Return the (X, Y) coordinate for the center point of the cell that contains the specified text.  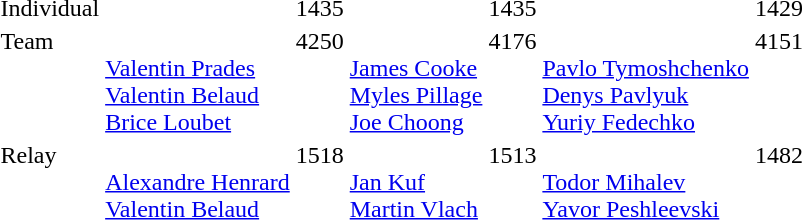
James CookeMyles PillageJoe Choong (416, 82)
Valentin PradesValentin BelaudBrice Loubet (198, 82)
4250 (320, 82)
4176 (512, 82)
Pavlo TymoshchenkoDenys PavlyukYuriy Fedechko (646, 82)
